Extract the [x, y] coordinate from the center of the cell holding the provided text.  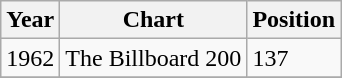
Chart [154, 20]
The Billboard 200 [154, 58]
1962 [30, 58]
137 [294, 58]
Position [294, 20]
Year [30, 20]
